Determine the (X, Y) coordinate at the center of the cell enclosing the given text.  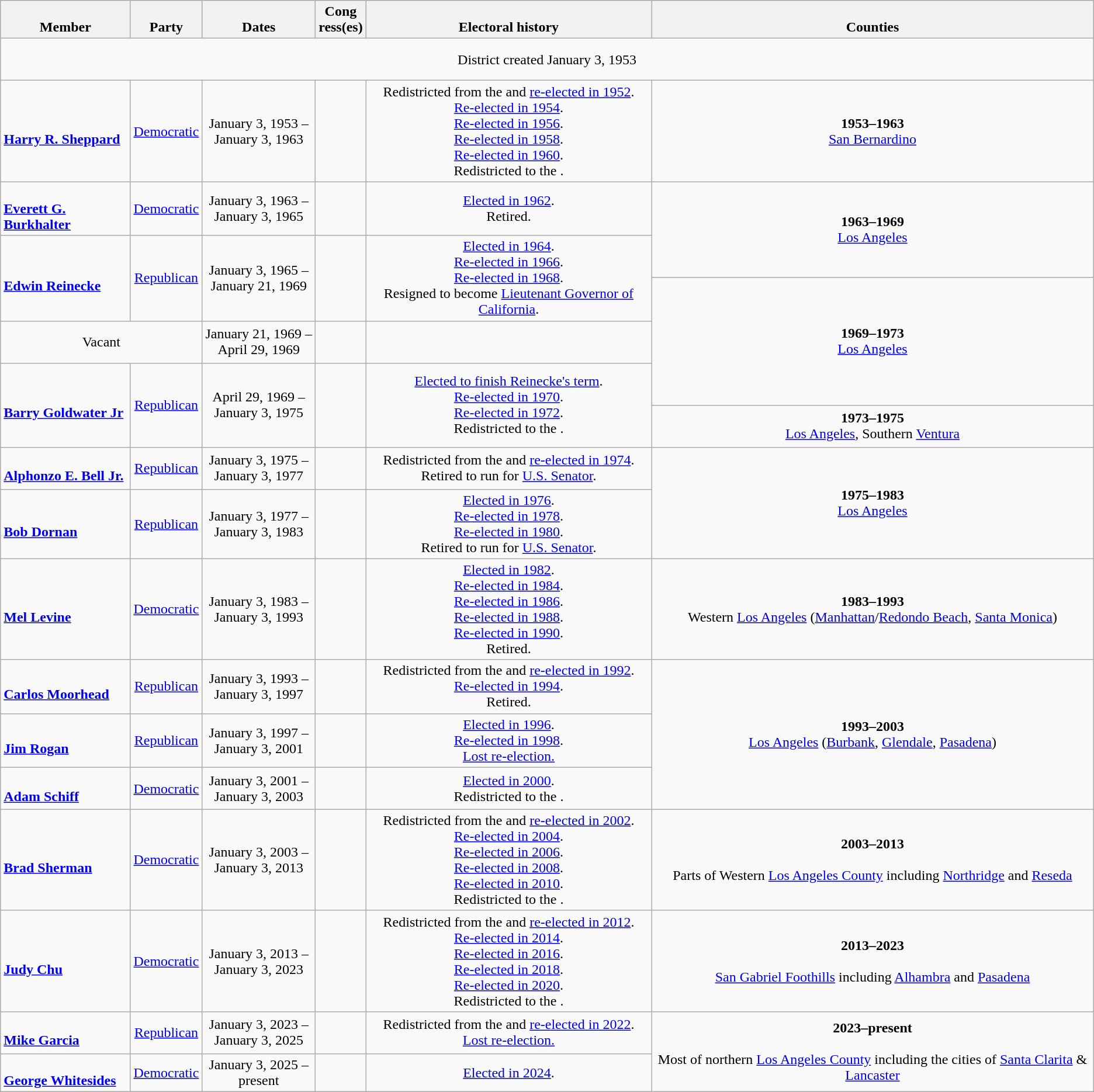
Judy Chu (65, 961)
Redistricted from the and re-elected in 2002.Re-elected in 2004.Re-elected in 2006.Re-elected in 2008.Re-elected in 2010.Redistricted to the . (508, 860)
Elected in 1962.Retired. (508, 209)
Barry Goldwater Jr (65, 405)
Redistricted from the and re-elected in 1992.Re-elected in 1994.Retired. (508, 687)
Bob Dornan (65, 524)
Adam Schiff (65, 788)
January 3, 2013 –January 3, 2023 (259, 961)
Brad Sherman (65, 860)
Redistricted from the and re-elected in 1974.Retired to run for U.S. Senator. (508, 468)
Carlos Moorhead (65, 687)
Harry R. Sheppard (65, 131)
January 3, 1977 –January 3, 1983 (259, 524)
Elected in 1982.Re-elected in 1984.Re-elected in 1986.Re-elected in 1988.Re-elected in 1990.Retired. (508, 609)
Congress(es) (341, 20)
Elected to finish Reinecke's term.Re-elected in 1970.Re-elected in 1972.Redistricted to the . (508, 405)
Dates (259, 20)
January 3, 1975 –January 3, 1977 (259, 468)
January 3, 1965 –January 21, 1969 (259, 278)
January 3, 1983 –January 3, 1993 (259, 609)
Alphonzo E. Bell Jr. (65, 468)
District created January 3, 1953 (547, 60)
1983–1993Western Los Angeles (Manhattan/Redondo Beach, Santa Monica) (873, 609)
January 21, 1969 –April 29, 1969 (259, 342)
Elected in 2000.Redistricted to the . (508, 788)
January 3, 2025 –present (259, 1073)
2013–2023San Gabriel Foothills including Alhambra and Pasadena (873, 961)
January 3, 2003 –January 3, 2013 (259, 860)
Counties (873, 20)
Member (65, 20)
Electoral history (508, 20)
1953–1963San Bernardino (873, 131)
1993–2003Los Angeles (Burbank, Glendale, Pasadena) (873, 734)
Mike Garcia (65, 1032)
Redistricted from the and re-elected in 2022.Lost re-election. (508, 1032)
January 3, 2023 –January 3, 2025 (259, 1032)
1969–1973Los Angeles (873, 341)
Edwin Reinecke (65, 278)
January 3, 1993 –January 3, 1997 (259, 687)
January 3, 1953 –January 3, 1963 (259, 131)
January 3, 1997 –January 3, 2001 (259, 740)
Mel Levine (65, 609)
1975–1983Los Angeles (873, 502)
January 3, 2001 –January 3, 2003 (259, 788)
Elected in 1964.Re-elected in 1966.Re-elected in 1968.Resigned to become Lieutenant Governor of California. (508, 278)
Vacant (102, 342)
George Whitesides (65, 1073)
Party (166, 20)
Redistricted from the and re-elected in 2012.Re-elected in 2014.Re-elected in 2016.Re-elected in 2018.Re-elected in 2020.Redistricted to the . (508, 961)
2023–presentMost of northern Los Angeles County including the cities of Santa Clarita & Lancaster (873, 1052)
Jim Rogan (65, 740)
Everett G. Burkhalter (65, 209)
January 3, 1963 –January 3, 1965 (259, 209)
2003–2013Parts of Western Los Angeles County including Northridge and Reseda (873, 860)
April 29, 1969 –January 3, 1975 (259, 405)
Elected in 2024. (508, 1073)
Redistricted from the and re-elected in 1952.Re-elected in 1954.Re-elected in 1956.Re-elected in 1958.Re-elected in 1960.Redistricted to the . (508, 131)
Elected in 1976.Re-elected in 1978.Re-elected in 1980.Retired to run for U.S. Senator. (508, 524)
Elected in 1996.Re-elected in 1998.Lost re-election. (508, 740)
1963–1969Los Angeles (873, 230)
1973–1975Los Angeles, Southern Ventura (873, 426)
